Identify which cell holds the provided text, then report its [x, y] central coordinate. 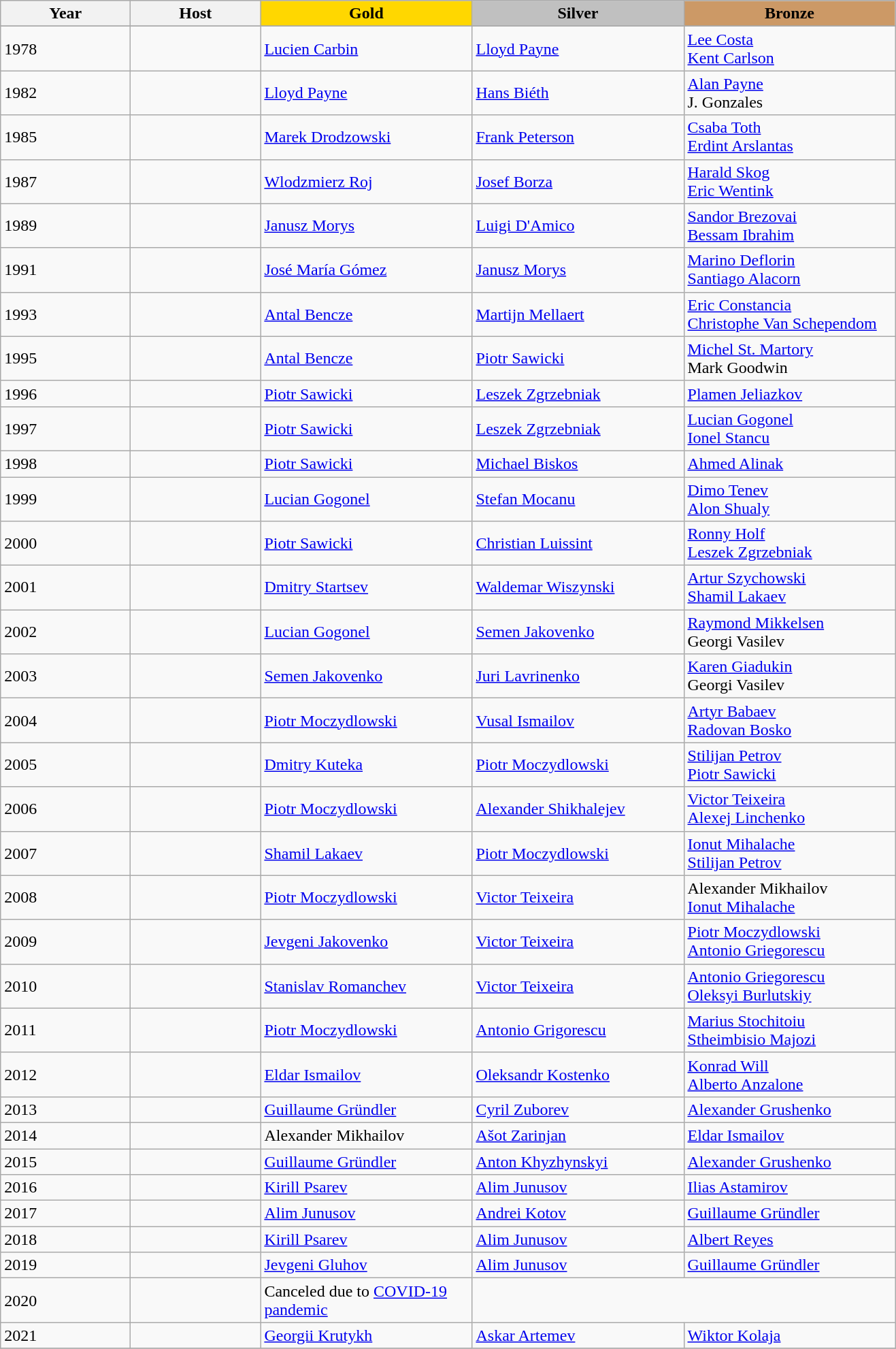
Host [196, 14]
Silver [578, 14]
2010 [65, 986]
1991 [65, 270]
2017 [65, 1214]
Shamil Lakaev [366, 854]
2004 [65, 720]
2011 [65, 1030]
2015 [65, 1162]
2016 [65, 1188]
1998 [65, 464]
Lucien Carbin [366, 49]
Stefan Mocanu [578, 498]
Alan Payne J. Gonzales [789, 93]
Marino Deflorin Santiago Alacorn [789, 270]
2018 [65, 1239]
Hans Biéth [578, 93]
2019 [65, 1265]
2020 [65, 1300]
Sandor BrezovaiBessam Ibrahim [789, 226]
Ilias Astamirov [789, 1188]
Dmitry Startsev [366, 588]
Luigi D'Amico [578, 226]
Oleksandr Kostenko [578, 1074]
2013 [65, 1109]
Stanislav Romanchev [366, 986]
1989 [65, 226]
Marek Drodzowski [366, 137]
Vusal Ismailov [578, 720]
Harald SkogEric Wentink [789, 181]
Karen Giadukin Georgi Vasilev [789, 677]
1999 [65, 498]
Alexander MikhailovIonut Mihalache [789, 897]
Martijn Mellaert [578, 314]
Juri Lavrinenko [578, 677]
Frank Peterson [578, 137]
1996 [65, 393]
1987 [65, 181]
1993 [65, 314]
Antonio Grigorescu [578, 1030]
Waldemar Wiszynski [578, 588]
2001 [65, 588]
Ronny HolfLeszek Zgrzebniak [789, 543]
Albert Reyes [789, 1239]
Eric Constancia Christophe Van Schependom [789, 314]
1978 [65, 49]
Cyril Zuborev [578, 1109]
Josef Borza [578, 181]
Askar Artemev [578, 1335]
Anton Khyzhynskyi [578, 1162]
Ahmed Alinak [789, 464]
2002 [65, 632]
Michel St. Martory Mark Goodwin [789, 358]
2005 [65, 765]
Lucian GogonelIonel Stancu [789, 429]
Bronze [789, 14]
Year [65, 14]
Antonio GriegorescuOleksyi Burlutskiy [789, 986]
2012 [65, 1074]
Wlodzmierz Roj [366, 181]
Christian Luissint [578, 543]
Artyr Babaev Radovan Bosko [789, 720]
Lee Costa Kent Carlson [789, 49]
Victor Teixeira Alexej Linchenko [789, 809]
2021 [65, 1335]
2006 [65, 809]
Raymond Mikkelsen Georgi Vasilev [789, 632]
Michael Biskos [578, 464]
2003 [65, 677]
Wiktor Kolaja [789, 1335]
Canceled due to COVID-19 pandemic [366, 1300]
Ašot Zarinjan [578, 1135]
Jevgeni Gluhov [366, 1265]
1997 [65, 429]
Dmitry Kuteka [366, 765]
Gold [366, 14]
Georgii Krutykh [366, 1335]
Artur Szychowski Shamil Lakaev [789, 588]
1985 [65, 137]
2000 [65, 543]
Jevgeni Jakovenko [366, 942]
Piotr MoczydlowskiAntonio Griegorescu [789, 942]
Alexander Mikhailov [366, 1135]
1995 [65, 358]
Marius Stochitoiu Stheimbisio Majozi [789, 1030]
Ionut Mihalache Stilijan Petrov [789, 854]
Andrei Kotov [578, 1214]
2007 [65, 854]
Alexander Shikhalejev [578, 809]
2014 [65, 1135]
Csaba Toth Erdint Arslantas [789, 137]
2009 [65, 942]
Dimo Tenev Alon Shualy [789, 498]
Stilijan PetrovPiotr Sawicki [789, 765]
1982 [65, 93]
Plamen Jeliazkov [789, 393]
2008 [65, 897]
José María Gómez [366, 270]
Konrad Will Alberto Anzalone [789, 1074]
